Identify which cell holds the provided text, then report its (X, Y) central coordinate. 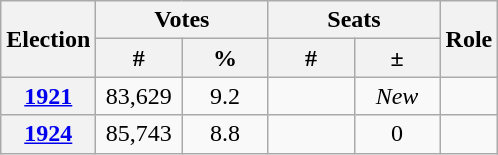
1924 (48, 134)
1921 (48, 96)
Role (469, 39)
83,629 (139, 96)
± (397, 58)
8.8 (225, 134)
% (225, 58)
New (397, 96)
Seats (354, 20)
9.2 (225, 96)
85,743 (139, 134)
Election (48, 39)
Votes (182, 20)
0 (397, 134)
